Pinpoint the cell where the given text exists, returning its [X, Y] midpoint coordinate. 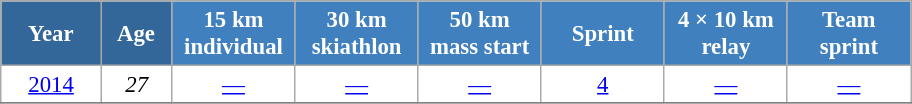
30 km skiathlon [356, 34]
15 km individual [234, 34]
Age [136, 34]
4 [602, 85]
2014 [52, 85]
Sprint [602, 34]
Year [52, 34]
4 × 10 km relay [726, 34]
Team sprint [848, 34]
27 [136, 85]
50 km mass start [480, 34]
